Determine the (X, Y) coordinate at the center of the cell enclosing the given text.  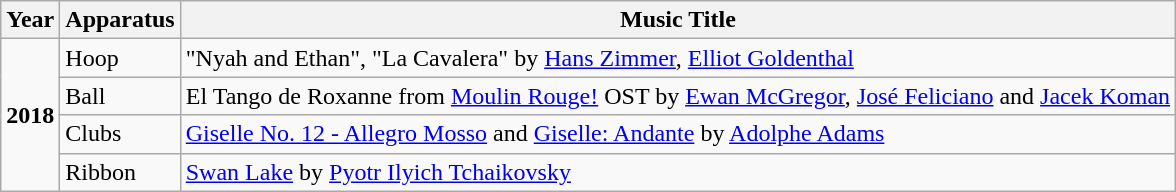
Ball (120, 96)
Apparatus (120, 20)
"Nyah and Ethan", "La Cavalera" by Hans Zimmer, Elliot Goldenthal (678, 58)
2018 (30, 115)
Music Title (678, 20)
El Tango de Roxanne from Moulin Rouge! OST by Ewan McGregor, José Feliciano and Jacek Koman (678, 96)
Hoop (120, 58)
Ribbon (120, 172)
Year (30, 20)
Swan Lake by Pyotr Ilyich Tchaikovsky (678, 172)
Giselle No. 12 - Allegro Mosso and Giselle: Andante by Adolphe Adams (678, 134)
Clubs (120, 134)
